Extract the [x, y] coordinate from the center of the cell holding the provided text.  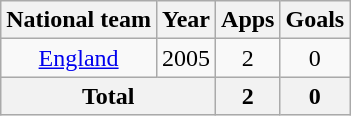
National team [79, 20]
Total [108, 96]
England [79, 58]
2005 [186, 58]
Apps [248, 20]
Year [186, 20]
Goals [315, 20]
